For the text-containing cell, return its midpoint in [X, Y] coordinate format. 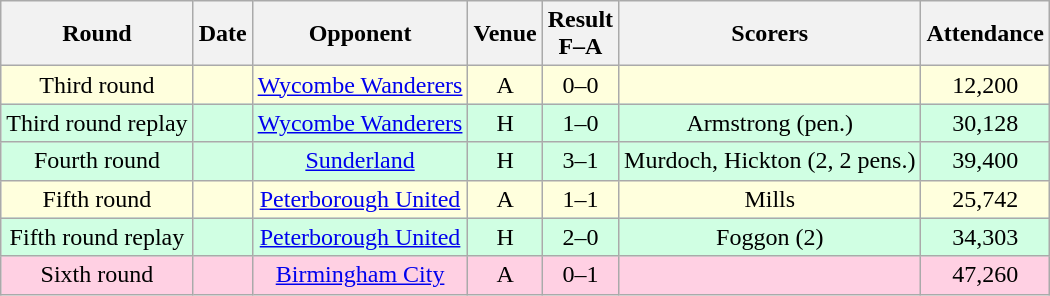
Murdoch, Hickton (2, 2 pens.) [770, 161]
Attendance [985, 34]
1–1 [580, 199]
25,742 [985, 199]
Mills [770, 199]
Fifth round [97, 199]
Third round replay [97, 123]
Fourth round [97, 161]
Foggon (2) [770, 237]
47,260 [985, 275]
30,128 [985, 123]
Opponent [360, 34]
Fifth round replay [97, 237]
Date [222, 34]
0–1 [580, 275]
ResultF–A [580, 34]
39,400 [985, 161]
Round [97, 34]
1–0 [580, 123]
Scorers [770, 34]
12,200 [985, 85]
Armstrong (pen.) [770, 123]
2–0 [580, 237]
34,303 [985, 237]
Third round [97, 85]
Sunderland [360, 161]
3–1 [580, 161]
Birmingham City [360, 275]
Sixth round [97, 275]
Venue [505, 34]
0–0 [580, 85]
